Extract the (X, Y) coordinate from the center of the cell holding the provided text.  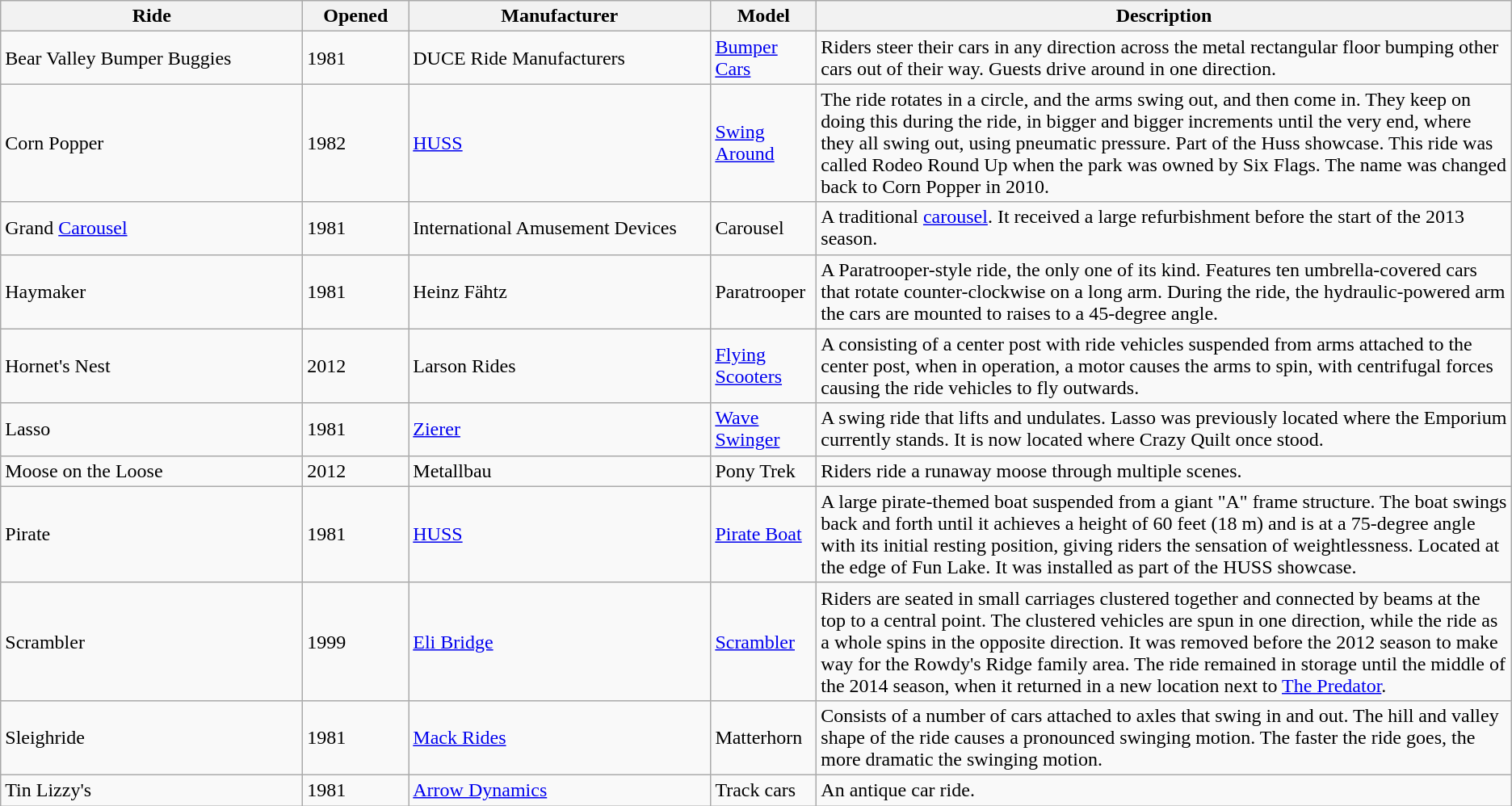
An antique car ride. (1164, 790)
Tin Lizzy's (152, 790)
1982 (355, 143)
Ride (152, 16)
Larson Rides (560, 366)
Wave Swinger (764, 430)
Bumper Cars (764, 58)
Arrow Dynamics (560, 790)
Pony Trek (764, 471)
Hornet's Nest (152, 366)
Swing Around (764, 143)
Haymaker (152, 292)
Corn Popper (152, 143)
Opened (355, 16)
Sleighride (152, 737)
Mack Rides (560, 737)
Model (764, 16)
Zierer (560, 430)
Flying Scooters (764, 366)
1999 (355, 641)
Moose on the Loose (152, 471)
Grand Carousel (152, 228)
Carousel (764, 228)
Pirate Boat (764, 535)
DUCE Ride Manufacturers (560, 58)
A traditional carousel. It received a large refurbishment before the start of the 2013 season. (1164, 228)
Matterhorn (764, 737)
Pirate (152, 535)
Heinz Fähtz (560, 292)
Paratrooper (764, 292)
Bear Valley Bumper Buggies (152, 58)
Riders ride a runaway moose through multiple scenes. (1164, 471)
International Amusement Devices (560, 228)
Lasso (152, 430)
Description (1164, 16)
Manufacturer (560, 16)
Track cars (764, 790)
Metallbau (560, 471)
Eli Bridge (560, 641)
